Capture the cell that displays the provided text and extract its [x, y] central coordinate. 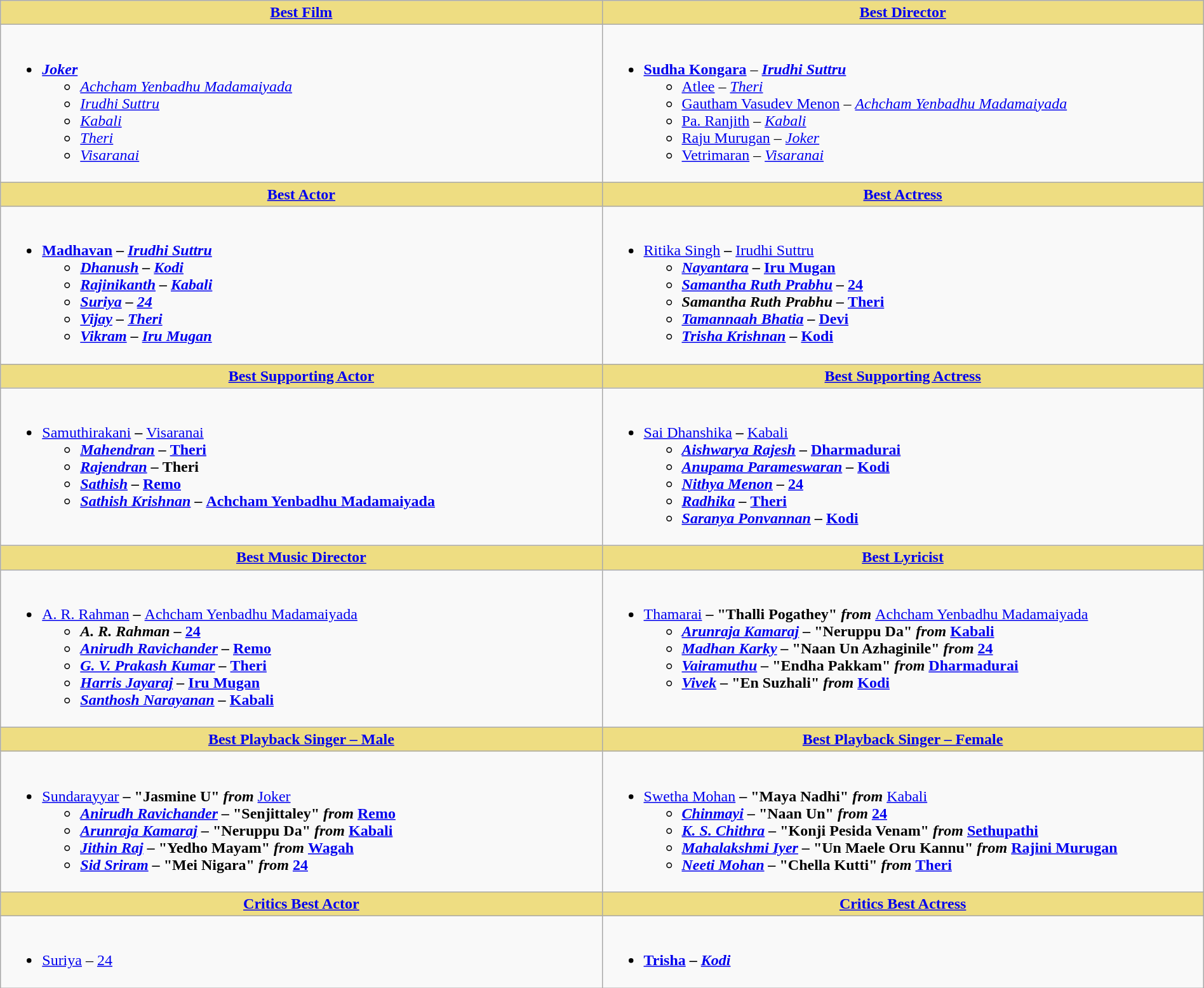
Best Director [903, 13]
JokerAchcham Yenbadhu MadamaiyadaIrudhi SuttruKabaliTheriVisaranai [301, 103]
Best Playback Singer – Female [903, 739]
Critics Best Actor [301, 904]
Best Film [301, 13]
Madhavan – Irudhi SuttruDhanush – KodiRajinikanth – KabaliSuriya – 24Vijay – TheriVikram – Iru Mugan [301, 285]
Ritika Singh – Irudhi SuttruNayantara – Iru MuganSamantha Ruth Prabhu – 24Samantha Ruth Prabhu – TheriTamannaah Bhatia – DeviTrisha Krishnan – Kodi [903, 285]
Best Supporting Actor [301, 376]
Best Actor [301, 194]
Suriya – 24 [301, 951]
Trisha – Kodi [903, 951]
Best Playback Singer – Male [301, 739]
Best Lyricist [903, 557]
Sai Dhanshika – KabaliAishwarya Rajesh – DharmaduraiAnupama Parameswaran – KodiNithya Menon – 24Radhika – TheriSaranya Ponvannan – Kodi [903, 467]
Samuthirakani – VisaranaiMahendran – TheriRajendran – TheriSathish – RemoSathish Krishnan – Achcham Yenbadhu Madamaiyada [301, 467]
Best Music Director [301, 557]
Best Actress [903, 194]
Best Supporting Actress [903, 376]
Critics Best Actress [903, 904]
